Detect which cell encompasses the target text, then output its (x, y) center coordinate. 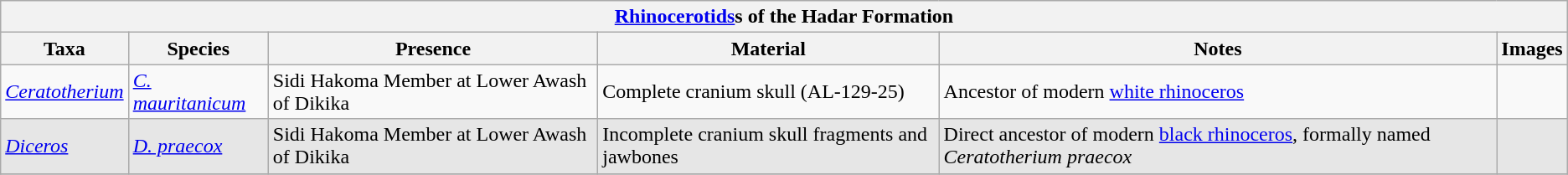
C. mauritanicum (198, 92)
Taxa (64, 49)
Incomplete cranium skull fragments and jawbones (769, 146)
Ancestor of modern white rhinoceros (1218, 92)
D. praecox (198, 146)
Images (1532, 49)
Direct ancestor of modern black rhinoceros, formally named Ceratotherium praecox (1218, 146)
Complete cranium skull (AL-129-25) (769, 92)
Material (769, 49)
Species (198, 49)
Presence (432, 49)
Notes (1218, 49)
Ceratotherium (64, 92)
Rhinocerotidss of the Hadar Formation (784, 17)
Diceros (64, 146)
